Pinpoint the cell where the given text exists, returning its [X, Y] midpoint coordinate. 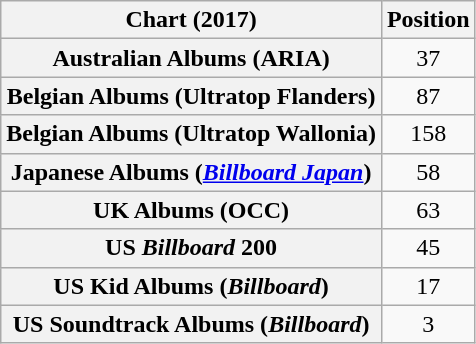
Belgian Albums (Ultratop Wallonia) [192, 134]
3 [428, 324]
Japanese Albums (Billboard Japan) [192, 172]
17 [428, 286]
58 [428, 172]
Position [428, 20]
Chart (2017) [192, 20]
37 [428, 58]
Australian Albums (ARIA) [192, 58]
45 [428, 248]
UK Albums (OCC) [192, 210]
US Soundtrack Albums (Billboard) [192, 324]
Belgian Albums (Ultratop Flanders) [192, 96]
US Billboard 200 [192, 248]
158 [428, 134]
63 [428, 210]
US Kid Albums (Billboard) [192, 286]
87 [428, 96]
